Return the [x, y] coordinate for the center point of the cell that contains the specified text.  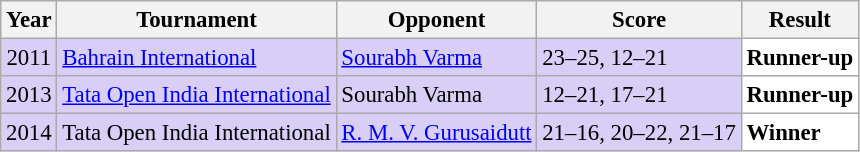
Result [800, 20]
Winner [800, 133]
Opponent [436, 20]
Year [29, 20]
12–21, 17–21 [639, 95]
2014 [29, 133]
2011 [29, 58]
21–16, 20–22, 21–17 [639, 133]
Score [639, 20]
R. M. V. Gurusaidutt [436, 133]
Bahrain International [196, 58]
Tournament [196, 20]
2013 [29, 95]
23–25, 12–21 [639, 58]
